Output the [X, Y] coordinate of the center of the cell containing the given text.  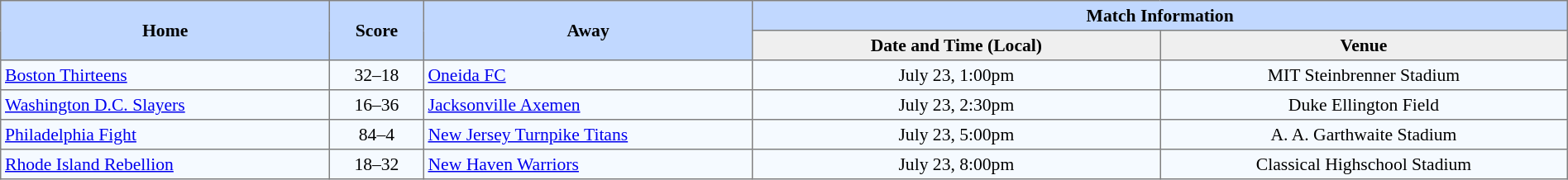
18–32 [377, 164]
84–4 [377, 135]
Philadelphia Fight [165, 135]
A. A. Garthwaite Stadium [1365, 135]
Score [377, 31]
Away [588, 31]
Match Information [1159, 16]
Duke Ellington Field [1365, 105]
Rhode Island Rebellion [165, 164]
July 23, 1:00pm [956, 75]
Date and Time (Local) [956, 45]
July 23, 2:30pm [956, 105]
Home [165, 31]
Boston Thirteens [165, 75]
MIT Steinbrenner Stadium [1365, 75]
July 23, 5:00pm [956, 135]
16–36 [377, 105]
New Jersey Turnpike Titans [588, 135]
Oneida FC [588, 75]
32–18 [377, 75]
Jacksonville Axemen [588, 105]
New Haven Warriors [588, 164]
Washington D.C. Slayers [165, 105]
Venue [1365, 45]
July 23, 8:00pm [956, 164]
Classical Highschool Stadium [1365, 164]
